Return the (x, y) coordinate for the center point of the cell that contains the specified text.  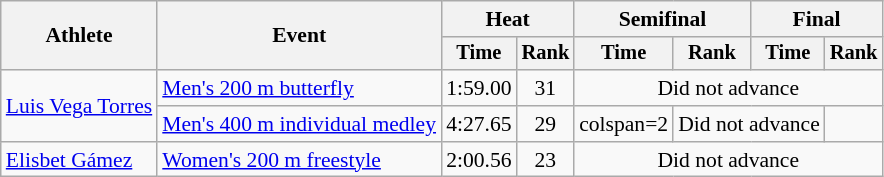
Men's 400 m individual medley (299, 124)
Athlete (79, 36)
4:27.65 (478, 124)
Men's 200 m butterfly (299, 88)
Heat (508, 19)
Semifinal (662, 19)
Luis Vega Torres (79, 106)
Event (299, 36)
colspan=2 (624, 124)
31 (546, 88)
Final (817, 19)
1:59.00 (478, 88)
29 (546, 124)
